Locate the cell with the specified text and output its [X, Y] center coordinate. 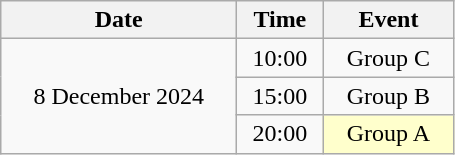
15:00 [280, 96]
20:00 [280, 134]
Time [280, 20]
Date [119, 20]
8 December 2024 [119, 96]
Group A [388, 134]
10:00 [280, 58]
Event [388, 20]
Group B [388, 96]
Group C [388, 58]
